From the cell containing the given text, extract its center point as [X, Y] coordinate. 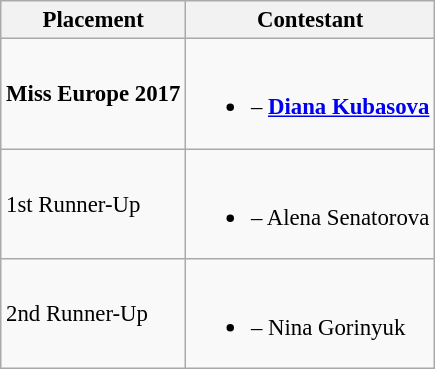
Placement [94, 20]
– Diana Kubasova [310, 94]
Contestant [310, 20]
2nd Runner-Up [94, 314]
Miss Europe 2017 [94, 94]
1st Runner-Up [94, 204]
– Nina Gorinyuk [310, 314]
– Alena Senatorova [310, 204]
